Detect which cell encompasses the target text, then output its (x, y) center coordinate. 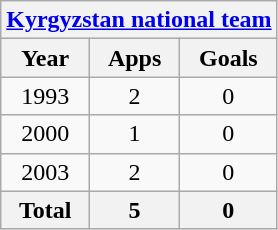
Year (46, 58)
1993 (46, 96)
Total (46, 210)
Apps (135, 58)
5 (135, 210)
Kyrgyzstan national team (139, 20)
2000 (46, 134)
2003 (46, 172)
1 (135, 134)
Goals (229, 58)
